Pinpoint the cell where the given text exists, returning its [x, y] midpoint coordinate. 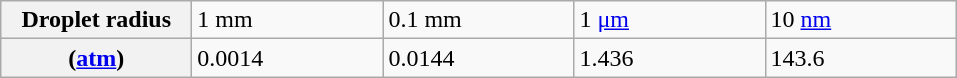
1 mm [288, 20]
Droplet radius [96, 20]
(atm) [96, 58]
1.436 [670, 58]
0.0014 [288, 58]
10 nm [860, 20]
1 μm [670, 20]
0.0144 [478, 58]
143.6 [860, 58]
0.1 mm [478, 20]
